Detect which cell encompasses the target text, then output its [x, y] center coordinate. 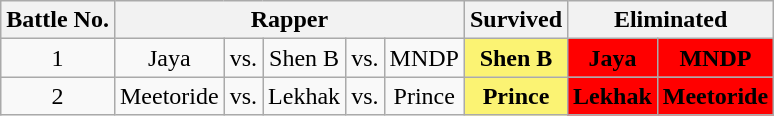
Eliminated [671, 20]
Rapper [289, 20]
Battle No. [58, 20]
2 [58, 96]
1 [58, 58]
Survived [516, 20]
